Find where the given text appears and provide that cell's center as [X, Y] coordinate. 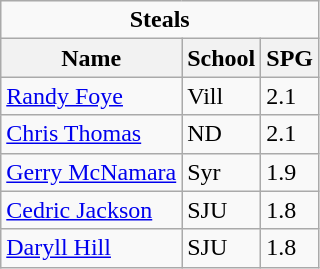
Steals [160, 20]
1.9 [290, 172]
SPG [290, 58]
Syr [222, 172]
Vill [222, 96]
School [222, 58]
Cedric Jackson [92, 210]
Chris Thomas [92, 134]
Randy Foye [92, 96]
Gerry McNamara [92, 172]
ND [222, 134]
Name [92, 58]
Daryll Hill [92, 248]
